Determine the [x, y] coordinate at the center of the cell enclosing the given text.  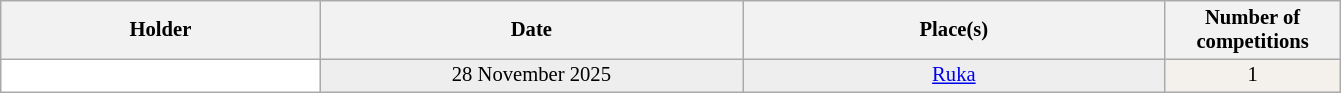
Number of competitions [1252, 29]
28 November 2025 [532, 75]
Date [532, 29]
1 [1252, 75]
Ruka [954, 75]
Place(s) [954, 29]
Holder [160, 29]
